Pinpoint the cell where the given text exists, returning its [x, y] midpoint coordinate. 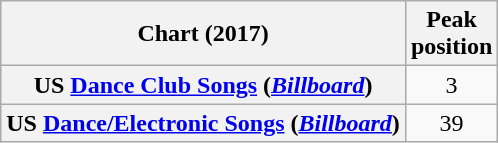
Peakposition [451, 34]
US Dance/Electronic Songs (Billboard) [204, 123]
3 [451, 85]
US Dance Club Songs (Billboard) [204, 85]
Chart (2017) [204, 34]
39 [451, 123]
